Scan for the cell matching the given text and deliver its [X, Y] coordinate at center. 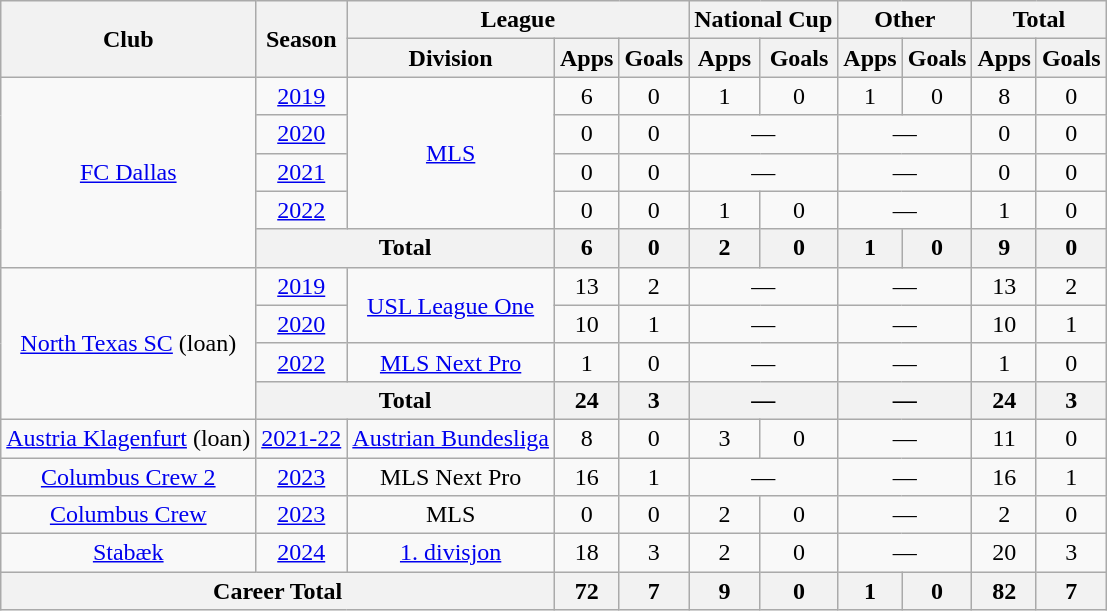
Division [451, 58]
2021 [302, 172]
Stabæk [128, 553]
Columbus Crew 2 [128, 477]
League [518, 20]
Club [128, 39]
2021-22 [302, 438]
FC Dallas [128, 172]
Season [302, 39]
Career Total [278, 591]
Austria Klagenfurt (loan) [128, 438]
82 [1004, 591]
North Texas SC (loan) [128, 343]
Other [905, 20]
72 [586, 591]
USL League One [451, 305]
National Cup [764, 20]
Austrian Bundesliga [451, 438]
18 [586, 553]
20 [1004, 553]
11 [1004, 438]
2024 [302, 553]
1. divisjon [451, 553]
Columbus Crew [128, 515]
